Identify which cell holds the provided text, then report its [x, y] central coordinate. 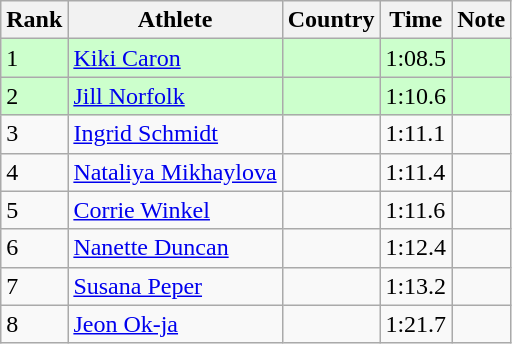
1:21.7 [416, 324]
4 [34, 172]
Jeon Ok-ja [175, 324]
1:11.6 [416, 210]
8 [34, 324]
5 [34, 210]
Country [331, 20]
1:13.2 [416, 286]
1 [34, 58]
Nataliya Mikhaylova [175, 172]
Athlete [175, 20]
Kiki Caron [175, 58]
Time [416, 20]
6 [34, 248]
Rank [34, 20]
Note [482, 20]
1:10.6 [416, 96]
Susana Peper [175, 286]
Ingrid Schmidt [175, 134]
1:11.4 [416, 172]
1:08.5 [416, 58]
7 [34, 286]
Corrie Winkel [175, 210]
1:12.4 [416, 248]
Nanette Duncan [175, 248]
Jill Norfolk [175, 96]
2 [34, 96]
3 [34, 134]
1:11.1 [416, 134]
